Pinpoint the cell where the given text exists, returning its [x, y] midpoint coordinate. 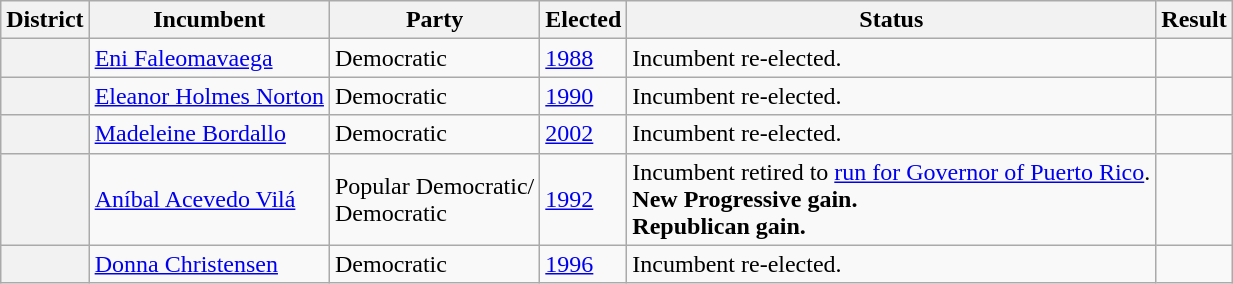
Eleanor Holmes Norton [209, 96]
Madeleine Bordallo [209, 134]
2002 [584, 134]
1996 [584, 264]
Eni Faleomavaega [209, 58]
Elected [584, 20]
Status [892, 20]
1990 [584, 96]
District [45, 20]
1992 [584, 199]
Incumbent [209, 20]
Result [1194, 20]
Aníbal Acevedo Vilá [209, 199]
Incumbent retired to run for Governor of Puerto Rico.New Progressive gain.Republican gain. [892, 199]
Donna Christensen [209, 264]
Party [434, 20]
1988 [584, 58]
Popular Democratic/Democratic [434, 199]
